Output the (X, Y) coordinate of the center of the cell containing the given text.  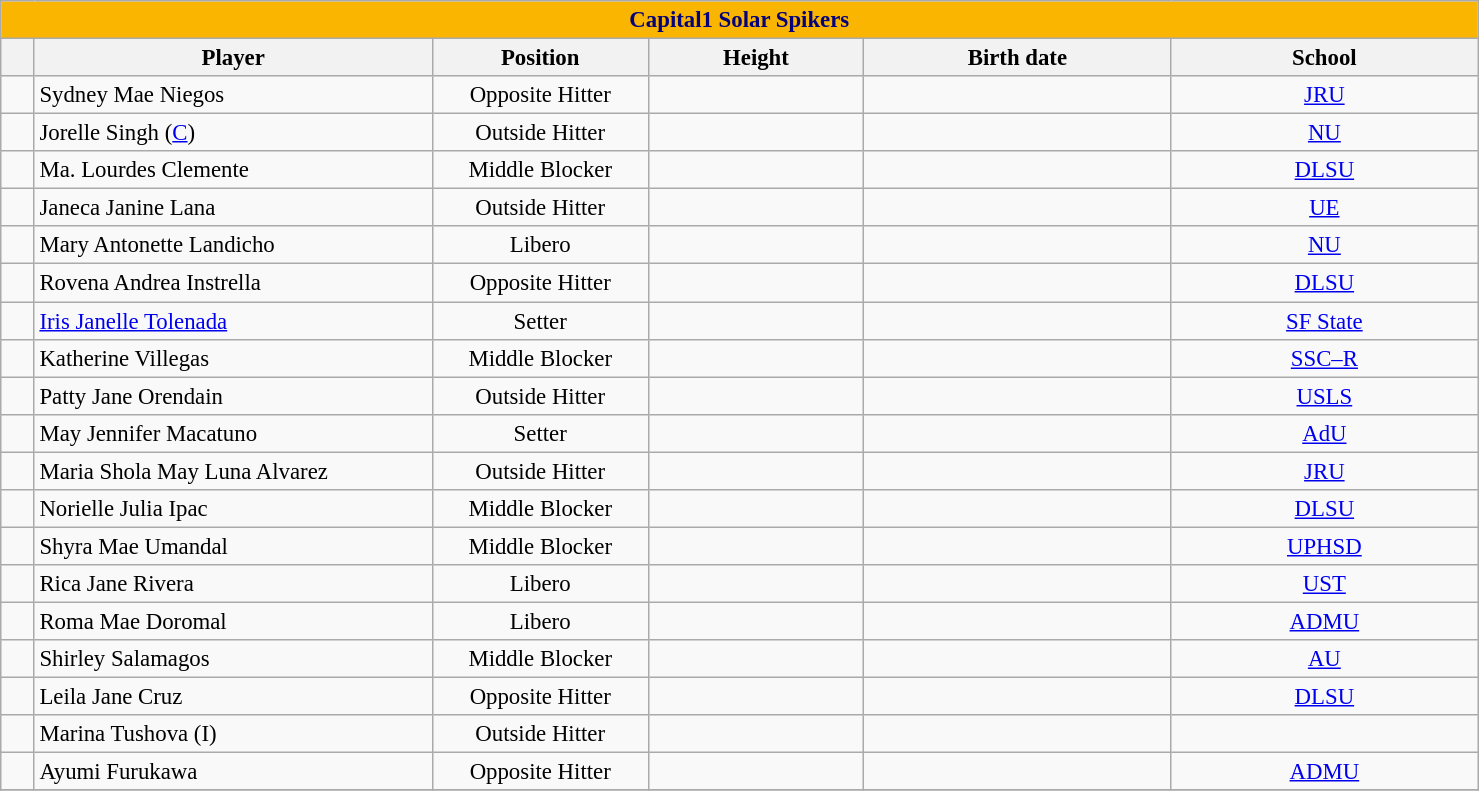
UPHSD (1324, 546)
Janeca Janine Lana (233, 208)
Patty Jane Orendain (233, 396)
Roma Mae Doromal (233, 621)
SF State (1324, 321)
Capital1 Solar Spikers (740, 20)
Birth date (1018, 58)
Iris Janelle Tolenada (233, 321)
Jorelle Singh (C) (233, 133)
Shirley Salamagos (233, 659)
Rica Jane Rivera (233, 584)
USLS (1324, 396)
Sydney Mae Niegos (233, 95)
AU (1324, 659)
Shyra Mae Umandal (233, 546)
Position (540, 58)
Ma. Lourdes Clemente (233, 170)
Leila Jane Cruz (233, 697)
Marina Tushova (I) (233, 734)
UE (1324, 208)
Katherine Villegas (233, 358)
UST (1324, 584)
Maria Shola May Luna Alvarez (233, 471)
AdU (1324, 433)
Norielle Julia Ipac (233, 509)
School (1324, 58)
Rovena Andrea Instrella (233, 283)
SSC–R (1324, 358)
May Jennifer Macatuno (233, 433)
Height (756, 58)
Mary Antonette Landicho (233, 245)
Player (233, 58)
Ayumi Furukawa (233, 772)
